Extract the (X, Y) coordinate from the center of the cell holding the provided text.  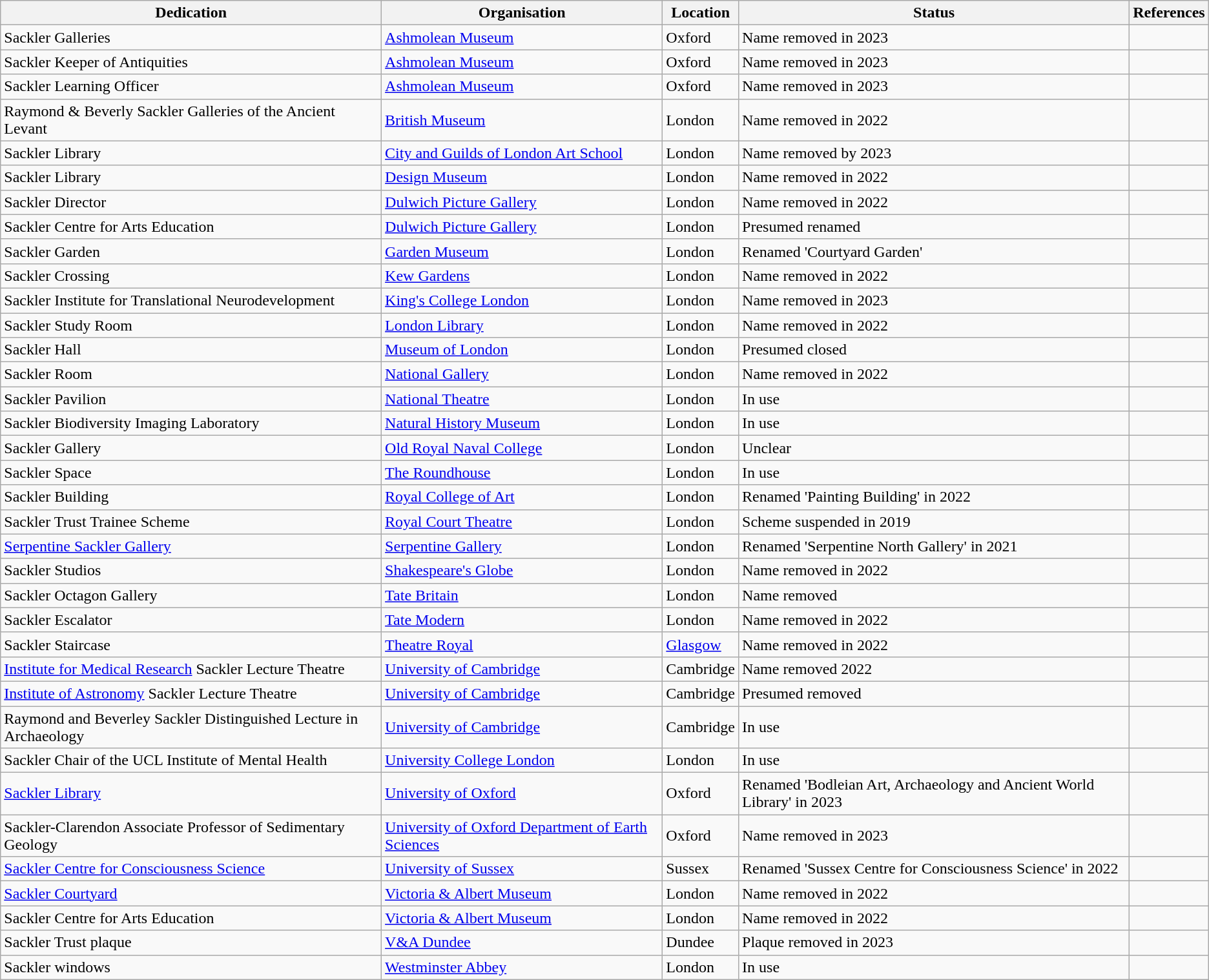
Sackler Crossing (191, 276)
City and Guilds of London Art School (522, 153)
Sackler Pavilion (191, 399)
Sackler Garden (191, 251)
Name removed 2022 (934, 669)
Institute for Medical Research Sackler Lecture Theatre (191, 669)
Sackler Trust plaque (191, 943)
National Theatre (522, 399)
Location (701, 13)
Sackler Director (191, 202)
Tate Britain (522, 595)
Sackler Centre for Consciousness Science (191, 869)
Renamed 'Painting Building' in 2022 (934, 497)
Sackler Gallery (191, 448)
Dedication (191, 13)
Dundee (701, 943)
Sackler Learning Officer (191, 87)
Glasgow (701, 644)
Renamed 'Bodleian Art, Archaeology and Ancient World Library' in 2023 (934, 794)
Tate Modern (522, 620)
Sackler Keeper of Antiquities (191, 62)
Sackler Chair of the UCL Institute of Mental Health (191, 761)
Royal College of Art (522, 497)
Sussex (701, 869)
Presumed removed (934, 693)
University of Sussex (522, 869)
Sackler Biodiversity Imaging Laboratory (191, 424)
London Library (522, 325)
V&A Dundee (522, 943)
Status (934, 13)
Scheme suspended in 2019 (934, 522)
Natural History Museum (522, 424)
Organisation (522, 13)
Royal Court Theatre (522, 522)
University of Oxford Department of Earth Sciences (522, 835)
Name removed (934, 595)
King's College London (522, 300)
Sackler Building (191, 497)
Theatre Royal (522, 644)
Sackler windows (191, 967)
Raymond & Beverly Sackler Galleries of the Ancient Levant (191, 120)
The Roundhouse (522, 473)
Name removed by 2023 (934, 153)
Sackler Institute for Translational Neurodevelopment (191, 300)
Institute of Astronomy Sackler Lecture Theatre (191, 693)
Sackler Hall (191, 350)
Sackler Study Room (191, 325)
Sackler Studios (191, 571)
Raymond and Beverley Sackler Distinguished Lecture in Archaeology (191, 727)
University of Oxford (522, 794)
Design Museum (522, 178)
Presumed renamed (934, 227)
Serpentine Gallery (522, 546)
Westminster Abbey (522, 967)
Renamed 'Sussex Centre for Consciousness Science' in 2022 (934, 869)
Plaque removed in 2023 (934, 943)
Serpentine Sackler Gallery (191, 546)
University College London (522, 761)
Sackler Galleries (191, 37)
Garden Museum (522, 251)
Old Royal Naval College (522, 448)
Museum of London (522, 350)
Presumed closed (934, 350)
Sackler Courtyard (191, 893)
Renamed 'Serpentine North Gallery' in 2021 (934, 546)
Sackler Trust Trainee Scheme (191, 522)
Renamed 'Courtyard Garden' (934, 251)
British Museum (522, 120)
Kew Gardens (522, 276)
Sackler Staircase (191, 644)
Sackler Space (191, 473)
National Gallery (522, 374)
References (1169, 13)
Unclear (934, 448)
Sackler Octagon Gallery (191, 595)
Sackler Room (191, 374)
Sackler Escalator (191, 620)
Shakespeare's Globe (522, 571)
Sackler-Clarendon Associate Professor of Sedimentary Geology (191, 835)
